Find where the given text appears and provide that cell's center as (x, y) coordinate. 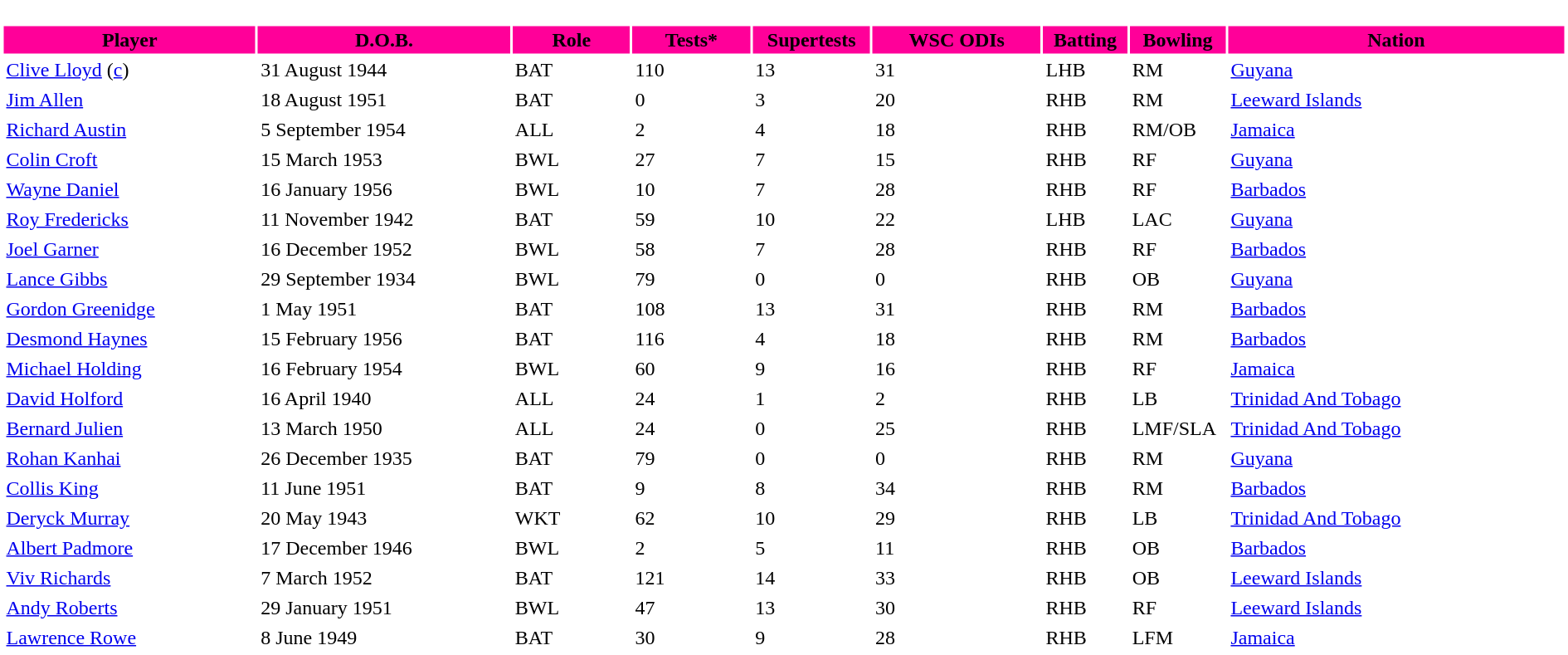
16 December 1952 (384, 249)
58 (692, 249)
25 (957, 428)
16 April 1940 (384, 398)
14 (811, 578)
29 September 1934 (384, 279)
47 (692, 608)
15 March 1953 (384, 159)
34 (957, 488)
Richard Austin (129, 130)
Rohan Kanhai (129, 458)
1 (811, 398)
121 (692, 578)
31 August 1944 (384, 70)
Supertests (811, 40)
60 (692, 369)
3 (811, 100)
15 (957, 159)
Deryck Murray (129, 518)
Bernard Julien (129, 428)
D.O.B. (384, 40)
Colin Croft (129, 159)
29 January 1951 (384, 608)
Michael Holding (129, 369)
18 August 1951 (384, 100)
Lawrence Rowe (129, 638)
1 May 1951 (384, 309)
Joel Garner (129, 249)
26 December 1935 (384, 458)
8 June 1949 (384, 638)
22 (957, 219)
29 (957, 518)
Jim Allen (129, 100)
15 February 1956 (384, 339)
Wayne Daniel (129, 189)
Albert Padmore (129, 548)
33 (957, 578)
27 (692, 159)
Nation (1395, 40)
Player (129, 40)
11 November 1942 (384, 219)
WSC ODIs (957, 40)
Role (572, 40)
11 June 1951 (384, 488)
5 (811, 548)
LFM (1178, 638)
108 (692, 309)
Clive Lloyd (c) (129, 70)
16 (957, 369)
5 September 1954 (384, 130)
20 (957, 100)
Bowling (1178, 40)
59 (692, 219)
Roy Fredericks (129, 219)
RM/OB (1178, 130)
Desmond Haynes (129, 339)
Andy Roberts (129, 608)
7 March 1952 (384, 578)
LMF/SLA (1178, 428)
Collis King (129, 488)
17 December 1946 (384, 548)
8 (811, 488)
Viv Richards (129, 578)
Tests* (692, 40)
WKT (572, 518)
David Holford (129, 398)
Batting (1085, 40)
13 March 1950 (384, 428)
20 May 1943 (384, 518)
16 February 1954 (384, 369)
Gordon Greenidge (129, 309)
Lance Gibbs (129, 279)
110 (692, 70)
11 (957, 548)
62 (692, 518)
116 (692, 339)
LAC (1178, 219)
16 January 1956 (384, 189)
